Identify which cell holds the provided text, then report its (X, Y) central coordinate. 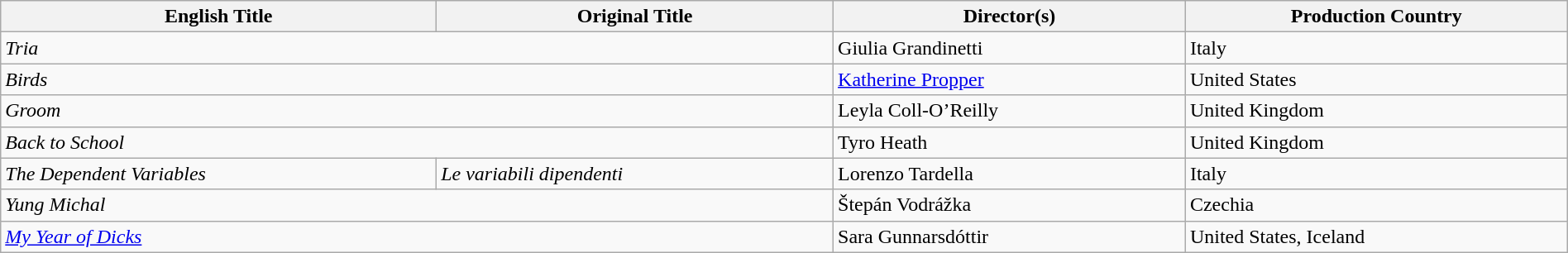
Birds (417, 79)
Giulia Grandinetti (1010, 48)
Original Title (635, 17)
Tria (417, 48)
Katherine Propper (1010, 79)
United States, Iceland (1376, 236)
Czechia (1376, 205)
Director(s) (1010, 17)
English Title (218, 17)
Leyla Coll-O’Reilly (1010, 111)
My Year of Dicks (417, 236)
Sara Gunnarsdóttir (1010, 236)
Le variabili dipendenti (635, 174)
Tyro Heath (1010, 142)
Štepán Vodrážka (1010, 205)
Yung Michal (417, 205)
Back to School (417, 142)
Groom (417, 111)
The Dependent Variables (218, 174)
Lorenzo Tardella (1010, 174)
Production Country (1376, 17)
United States (1376, 79)
